Extract the (X, Y) coordinate from the center of the cell holding the provided text.  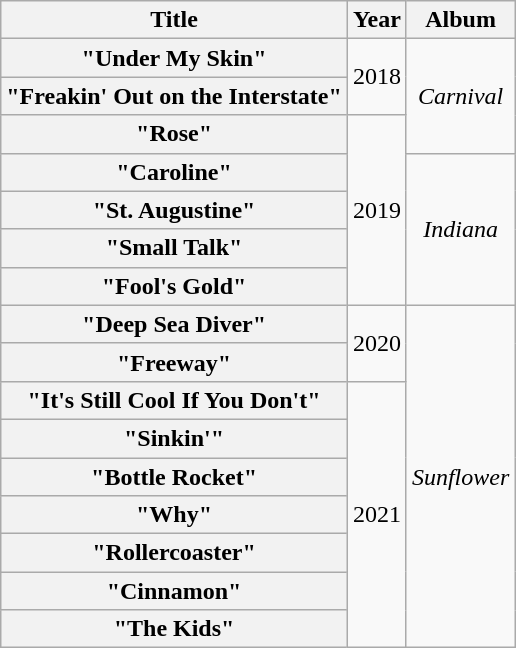
2021 (376, 514)
"Small Talk" (174, 248)
"Cinnamon" (174, 591)
"Freakin' Out on the Interstate" (174, 96)
"Rose" (174, 134)
"Under My Skin" (174, 58)
Sunflower (460, 476)
"St. Augustine" (174, 210)
Carnival (460, 96)
"Rollercoaster" (174, 553)
"Caroline" (174, 172)
"Bottle Rocket" (174, 477)
"Sinkin'" (174, 438)
Album (460, 20)
"Fool's Gold" (174, 286)
"It's Still Cool If You Don't" (174, 400)
2018 (376, 77)
"The Kids" (174, 629)
2020 (376, 343)
"Freeway" (174, 362)
"Deep Sea Diver" (174, 324)
2019 (376, 210)
"Why" (174, 515)
Indiana (460, 229)
Year (376, 20)
Title (174, 20)
